Extract the [X, Y] coordinate from the center of the cell holding the provided text.  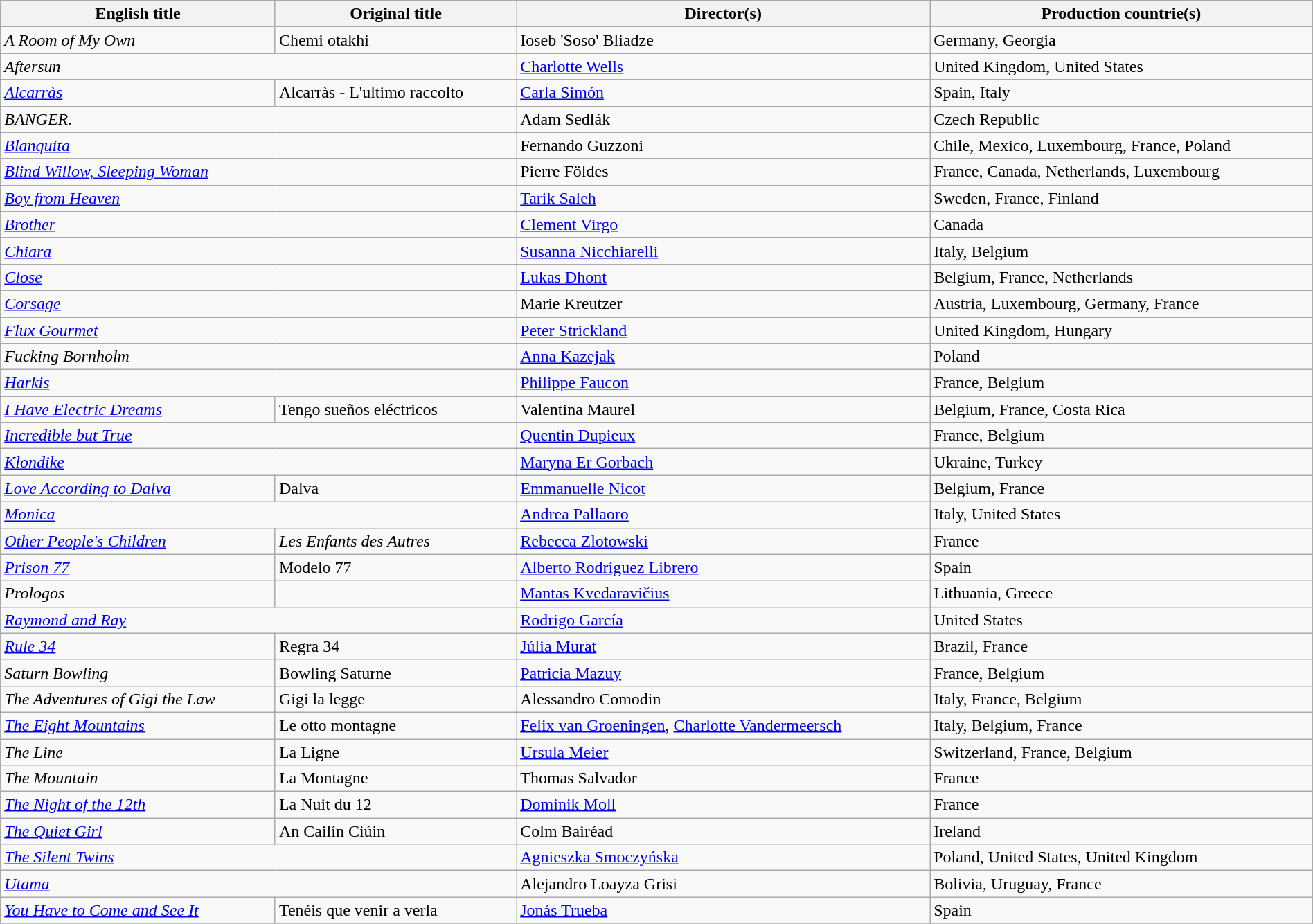
Alejandro Loayza Grisi [723, 884]
Rodrigo García [723, 620]
Ioseb 'Soso' Bliadze [723, 40]
La Ligne [395, 752]
Canada [1122, 224]
Tenéis que venir a verla [395, 910]
Adam Sedlák [723, 119]
Dominik Moll [723, 805]
A Room of My Own [139, 40]
Les Enfants des Autres [395, 541]
Italy, Belgium, France [1122, 725]
Alcarràs - L'ultimo raccolto [395, 93]
Bolivia, Uruguay, France [1122, 884]
Quentin Dupieux [723, 436]
Prologos [139, 594]
The Quiet Girl [139, 831]
Bowling Saturne [395, 673]
Valentina Maurel [723, 409]
Belgium, France, Costa Rica [1122, 409]
Original title [395, 14]
Prison 77 [139, 567]
Austria, Luxembourg, Germany, France [1122, 303]
Spain, Italy [1122, 93]
Sweden, France, Finland [1122, 198]
Italy, France, Belgium [1122, 699]
Alcarràs [139, 93]
Blanquita [259, 145]
The Mountain [139, 779]
Brazil, France [1122, 646]
Love According to Dalva [139, 488]
Harkis [259, 383]
You Have to Come and See It [139, 910]
France, Canada, Netherlands, Luxembourg [1122, 172]
Chemi otakhi [395, 40]
Production countrie(s) [1122, 14]
United Kingdom, Hungary [1122, 330]
Emmanuelle Nicot [723, 488]
Monica [259, 515]
Andrea Pallaoro [723, 515]
I Have Electric Dreams [139, 409]
Boy from Heaven [259, 198]
BANGER. [259, 119]
Le otto montagne [395, 725]
Tarik Saleh [723, 198]
Maryna Er Gorbach [723, 462]
Close [259, 277]
Pierre Földes [723, 172]
La Montagne [395, 779]
Belgium, France, Netherlands [1122, 277]
An Cailín Ciúin [395, 831]
La Nuit du 12 [395, 805]
Patricia Mazuy [723, 673]
Aftersun [259, 66]
Regra 34 [395, 646]
Fucking Bornholm [259, 357]
Belgium, France [1122, 488]
Chile, Mexico, Luxembourg, France, Poland [1122, 145]
Anna Kazejak [723, 357]
United States [1122, 620]
Italy, Belgium [1122, 251]
Lithuania, Greece [1122, 594]
Dalva [395, 488]
Blind Willow, Sleeping Woman [259, 172]
Tengo sueños eléctricos [395, 409]
Gigi la legge [395, 699]
United Kingdom, United States [1122, 66]
Czech Republic [1122, 119]
Jonás Trueba [723, 910]
The Eight Mountains [139, 725]
Philippe Faucon [723, 383]
Júlia Murat [723, 646]
English title [139, 14]
Incredible but True [259, 436]
Susanna Nicchiarelli [723, 251]
Alberto Rodríguez Librero [723, 567]
Chiara [259, 251]
The Line [139, 752]
Alessandro Comodin [723, 699]
Germany, Georgia [1122, 40]
Ursula Meier [723, 752]
Carla Simón [723, 93]
Colm Bairéad [723, 831]
Utama [259, 884]
Ireland [1122, 831]
The Night of the 12th [139, 805]
Corsage [259, 303]
The Adventures of Gigi the Law [139, 699]
The Silent Twins [259, 858]
Fernando Guzzoni [723, 145]
Director(s) [723, 14]
Klondike [259, 462]
Thomas Salvador [723, 779]
Saturn Bowling [139, 673]
Ukraine, Turkey [1122, 462]
Poland [1122, 357]
Peter Strickland [723, 330]
Lukas Dhont [723, 277]
Switzerland, France, Belgium [1122, 752]
Agnieszka Smoczyńska [723, 858]
Felix van Groeningen, Charlotte Vandermeersch [723, 725]
Flux Gourmet [259, 330]
Other People's Children [139, 541]
Rule 34 [139, 646]
Rebecca Zlotowski [723, 541]
Brother [259, 224]
Marie Kreutzer [723, 303]
Mantas Kvedaravičius [723, 594]
Poland, United States, United Kingdom [1122, 858]
Charlotte Wells [723, 66]
Clement Virgo [723, 224]
Raymond and Ray [259, 620]
Modelo 77 [395, 567]
Italy, United States [1122, 515]
